From the cell containing the given text, extract its center point as (X, Y) coordinate. 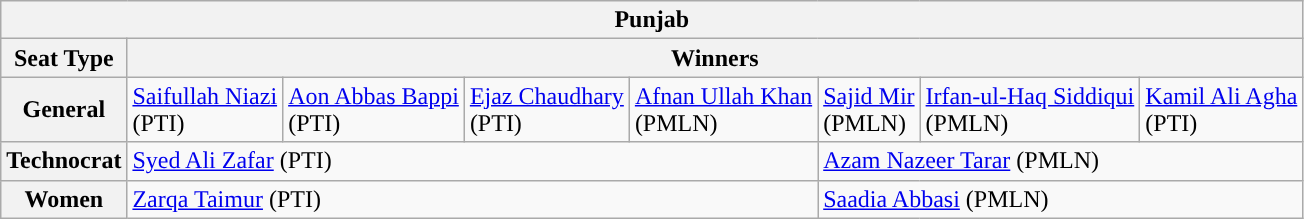
Sajid Mir(PMLN) (869, 110)
Ejaz Chaudhary(PTI) (546, 110)
Saadia Abbasi (PMLN) (1060, 199)
Syed Ali Zafar (PTI) (472, 161)
Winners (715, 58)
Technocrat (64, 161)
Kamil Ali Agha(PTI) (1222, 110)
Zarqa Taimur (PTI) (472, 199)
Aon Abbas Bappi(PTI) (374, 110)
Afnan Ullah Khan(PMLN) (723, 110)
Saifullah Niazi(PTI) (205, 110)
Azam Nazeer Tarar (PMLN) (1060, 161)
Seat Type (64, 58)
Irfan-ul-Haq Siddiqui(PMLN) (1030, 110)
Women (64, 199)
General (64, 110)
Punjab (652, 20)
